Output the (x, y) coordinate of the center of the cell containing the given text.  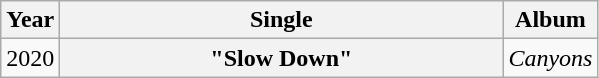
Canyons (550, 58)
"Slow Down" (282, 58)
Album (550, 20)
Year (30, 20)
2020 (30, 58)
Single (282, 20)
